Provide the (X, Y) coordinate of the cell's center where the given text is located.  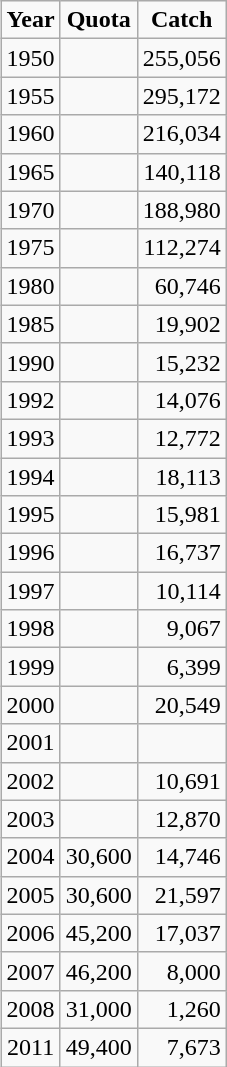
255,056 (182, 58)
1965 (30, 172)
10,114 (182, 591)
17,037 (182, 933)
1999 (30, 667)
16,737 (182, 553)
8,000 (182, 971)
Year (30, 20)
1970 (30, 210)
9,067 (182, 629)
112,274 (182, 248)
Quota (98, 20)
188,980 (182, 210)
7,673 (182, 1047)
14,076 (182, 400)
1993 (30, 438)
46,200 (98, 971)
1960 (30, 134)
21,597 (182, 895)
1985 (30, 324)
2005 (30, 895)
140,118 (182, 172)
14,746 (182, 857)
2008 (30, 1009)
1,260 (182, 1009)
2002 (30, 781)
2006 (30, 933)
6,399 (182, 667)
1950 (30, 58)
1990 (30, 362)
1980 (30, 286)
1996 (30, 553)
2000 (30, 705)
1975 (30, 248)
Catch (182, 20)
19,902 (182, 324)
49,400 (98, 1047)
2003 (30, 819)
20,549 (182, 705)
2001 (30, 743)
2011 (30, 1047)
1992 (30, 400)
216,034 (182, 134)
1955 (30, 96)
2004 (30, 857)
1995 (30, 515)
1994 (30, 477)
2007 (30, 971)
1998 (30, 629)
45,200 (98, 933)
10,691 (182, 781)
12,870 (182, 819)
18,113 (182, 477)
12,772 (182, 438)
1997 (30, 591)
295,172 (182, 96)
15,981 (182, 515)
60,746 (182, 286)
15,232 (182, 362)
31,000 (98, 1009)
